Return (X, Y) of the center of cell containing provided text 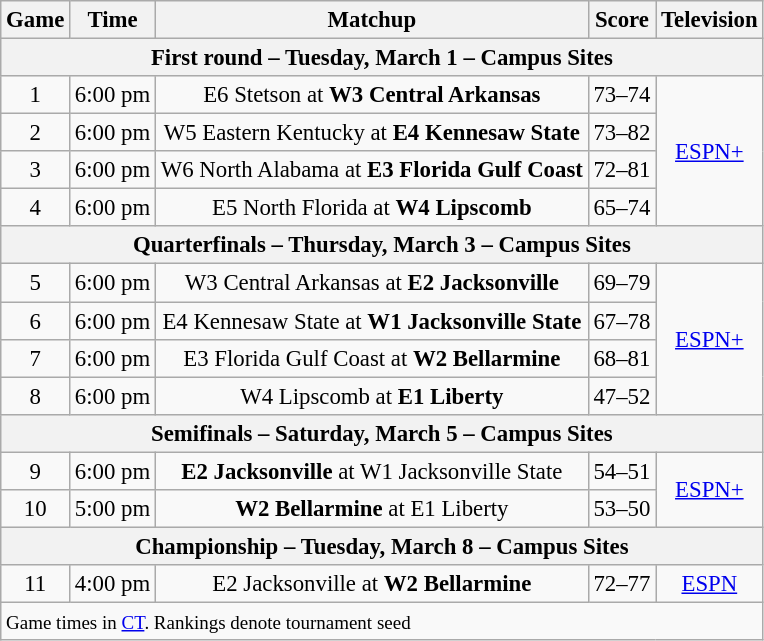
W4 Lipscomb at E1 Liberty (372, 396)
9 (36, 471)
68–81 (622, 358)
W3 Central Arkansas at E2 Jacksonville (372, 283)
Championship – Tuesday, March 8 – Campus Sites (382, 546)
W5 Eastern Kentucky at E4 Kennesaw State (372, 133)
First round – Tuesday, March 1 – Campus Sites (382, 58)
Score (622, 20)
8 (36, 396)
54–51 (622, 471)
65–74 (622, 208)
E4 Kennesaw State at W1 Jacksonville State (372, 321)
53–50 (622, 509)
11 (36, 584)
69–79 (622, 283)
E3 Florida Gulf Coast at W2 Bellarmine (372, 358)
W6 North Alabama at E3 Florida Gulf Coast (372, 170)
5 (36, 283)
72–77 (622, 584)
1 (36, 95)
E2 Jacksonville at W2 Bellarmine (372, 584)
7 (36, 358)
47–52 (622, 396)
E6 Stetson at W3 Central Arkansas (372, 95)
2 (36, 133)
10 (36, 509)
72–81 (622, 170)
Time (113, 20)
E5 North Florida at W4 Lipscomb (372, 208)
73–74 (622, 95)
Quarterfinals – Thursday, March 3 – Campus Sites (382, 245)
Matchup (372, 20)
4:00 pm (113, 584)
4 (36, 208)
ESPN (710, 584)
5:00 pm (113, 509)
73–82 (622, 133)
Game times in CT. Rankings denote tournament seed (382, 621)
Game (36, 20)
W2 Bellarmine at E1 Liberty (372, 509)
E2 Jacksonville at W1 Jacksonville State (372, 471)
67–78 (622, 321)
Semifinals – Saturday, March 5 – Campus Sites (382, 433)
Television (710, 20)
3 (36, 170)
6 (36, 321)
